Determine the [x, y] coordinate at the center of the cell enclosing the given text.  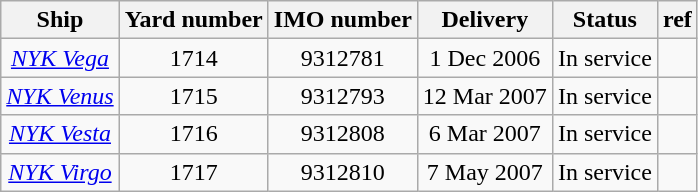
1715 [194, 96]
Ship [60, 20]
9312810 [342, 172]
ref [677, 20]
1717 [194, 172]
NYK Vega [60, 58]
1 Dec 2006 [484, 58]
6 Mar 2007 [484, 134]
1716 [194, 134]
Status [604, 20]
1714 [194, 58]
9312793 [342, 96]
NYK Venus [60, 96]
NYK Vesta [60, 134]
7 May 2007 [484, 172]
9312781 [342, 58]
Yard number [194, 20]
NYK Virgo [60, 172]
Delivery [484, 20]
12 Mar 2007 [484, 96]
IMO number [342, 20]
9312808 [342, 134]
